Return the (X, Y) coordinate for the center point of the cell that contains the specified text.  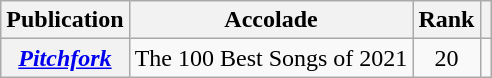
Pitchfork (65, 58)
Publication (65, 20)
Accolade (271, 20)
The 100 Best Songs of 2021 (271, 58)
20 (446, 58)
Rank (446, 20)
